For the text-containing cell, return its midpoint in (x, y) coordinate format. 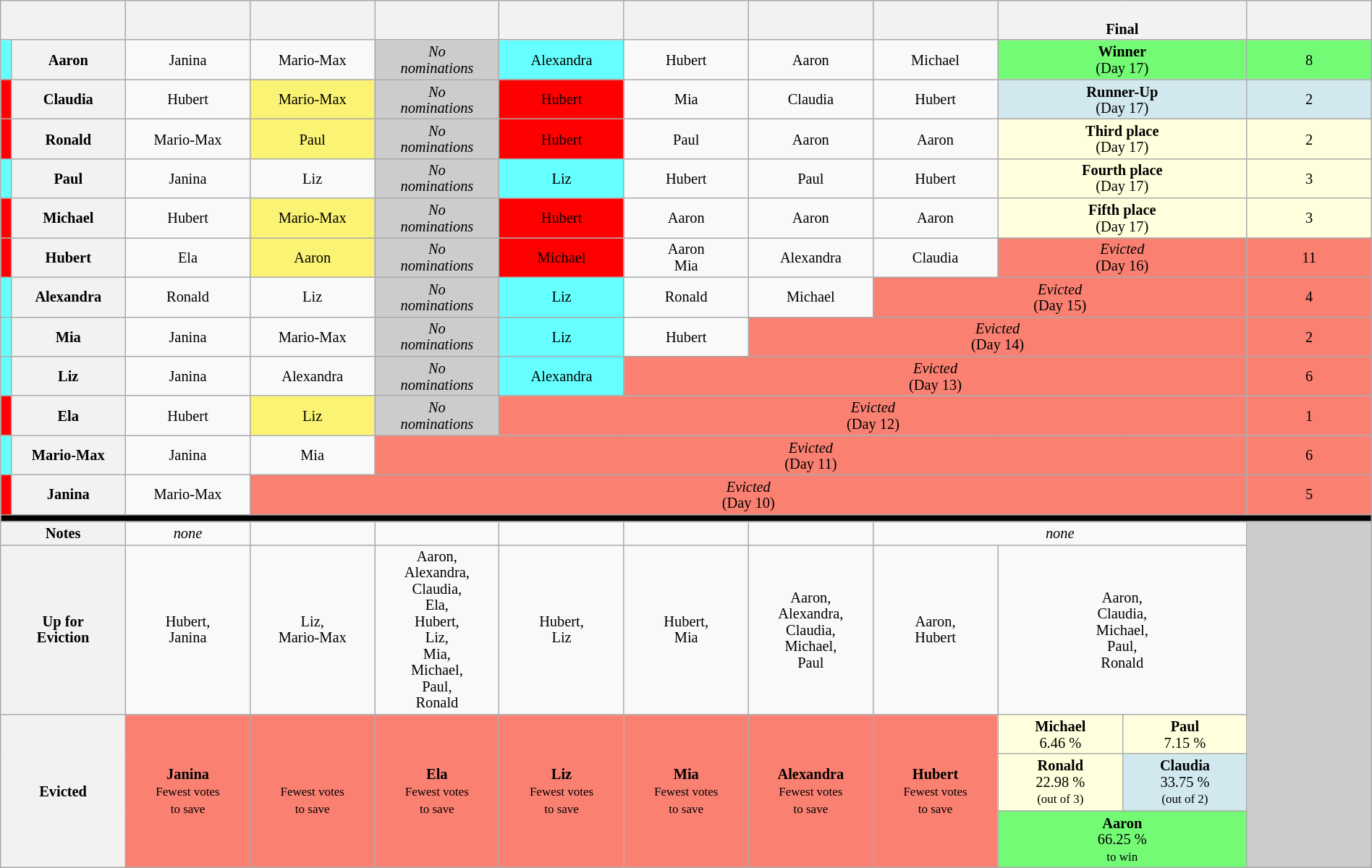
Evicted(Day 10) (748, 495)
Aaron,Claudia,Michael,Paul,Ronald (1122, 629)
Up forEviction (64, 629)
Evicted(Day 12) (873, 415)
ElaFewest votesto save (437, 791)
Evicted(Day 15) (1059, 297)
AaronMia (686, 258)
Claudia33.75 %(out of 2) (1185, 783)
Fifth place(Day 17) (1122, 218)
Fourth place(Day 17) (1122, 178)
AlexandraFewest votesto save (810, 791)
Runner-Up(Day 17) (1122, 100)
11 (1309, 258)
Third place(Day 17) (1122, 139)
Evicted(Day 11) (810, 456)
Hubert,Janina (187, 629)
Michael6.46 % (1061, 733)
Hubert,Liz (562, 629)
8 (1309, 59)
Aaron,Alexandra,Claudia,Ela,Hubert,Liz,Mia,Michael,Paul,Ronald (437, 629)
Evicted (64, 791)
Liz,Mario-Max (313, 629)
Evicted(Day 14) (997, 337)
Hubert,Mia (686, 629)
Aaron,Alexandra,Claudia,Michael,Paul (810, 629)
Fewest votesto save (313, 791)
MiaFewest votesto save (686, 791)
Notes (64, 533)
1 (1309, 415)
Aaron66.25 %to win (1122, 839)
5 (1309, 495)
HubertFewest votesto save (935, 791)
Evicted(Day 13) (935, 376)
JaninaFewest votesto save (187, 791)
Aaron,Hubert (935, 629)
4 (1309, 297)
Final (1122, 20)
Paul7.15 % (1185, 733)
LizFewest votesto save (562, 791)
Ronald22.98 %(out of 3) (1061, 783)
Evicted(Day 16) (1122, 258)
Winner(Day 17) (1122, 59)
